Provide the [X, Y] coordinate of the cell's center where the given text is located.  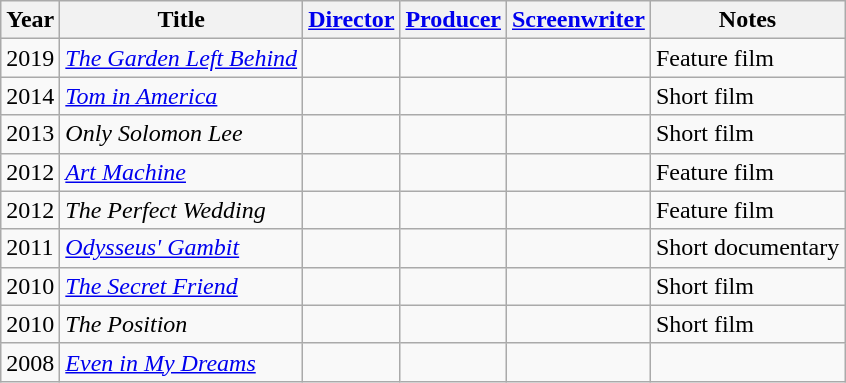
Notes [747, 20]
Producer [454, 20]
2019 [30, 58]
Even in My Dreams [182, 362]
The Garden Left Behind [182, 58]
Title [182, 20]
Director [352, 20]
2013 [30, 134]
Tom in America [182, 96]
The Secret Friend [182, 286]
Only Solomon Lee [182, 134]
Short documentary [747, 248]
2014 [30, 96]
Odysseus' Gambit [182, 248]
The Perfect Wedding [182, 210]
The Position [182, 324]
Screenwriter [578, 20]
Year [30, 20]
2008 [30, 362]
2011 [30, 248]
Art Machine [182, 172]
